Pinpoint the cell where the given text exists, returning its [x, y] midpoint coordinate. 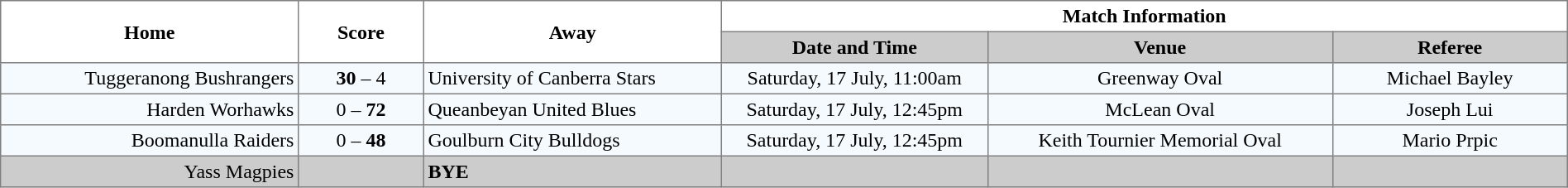
BYE [572, 171]
Match Information [1145, 17]
University of Canberra Stars [572, 79]
Tuggeranong Bushrangers [150, 79]
Queanbeyan United Blues [572, 109]
Michael Bayley [1450, 79]
Harden Worhawks [150, 109]
Date and Time [854, 47]
Mario Prpic [1450, 141]
Goulburn City Bulldogs [572, 141]
Away [572, 31]
Venue [1159, 47]
0 – 72 [361, 109]
30 – 4 [361, 79]
Joseph Lui [1450, 109]
Saturday, 17 July, 11:00am [854, 79]
Keith Tournier Memorial Oval [1159, 141]
Home [150, 31]
Boomanulla Raiders [150, 141]
Yass Magpies [150, 171]
Greenway Oval [1159, 79]
McLean Oval [1159, 109]
Referee [1450, 47]
0 – 48 [361, 141]
Score [361, 31]
